Locate the cell with the specified text and output its (x, y) center coordinate. 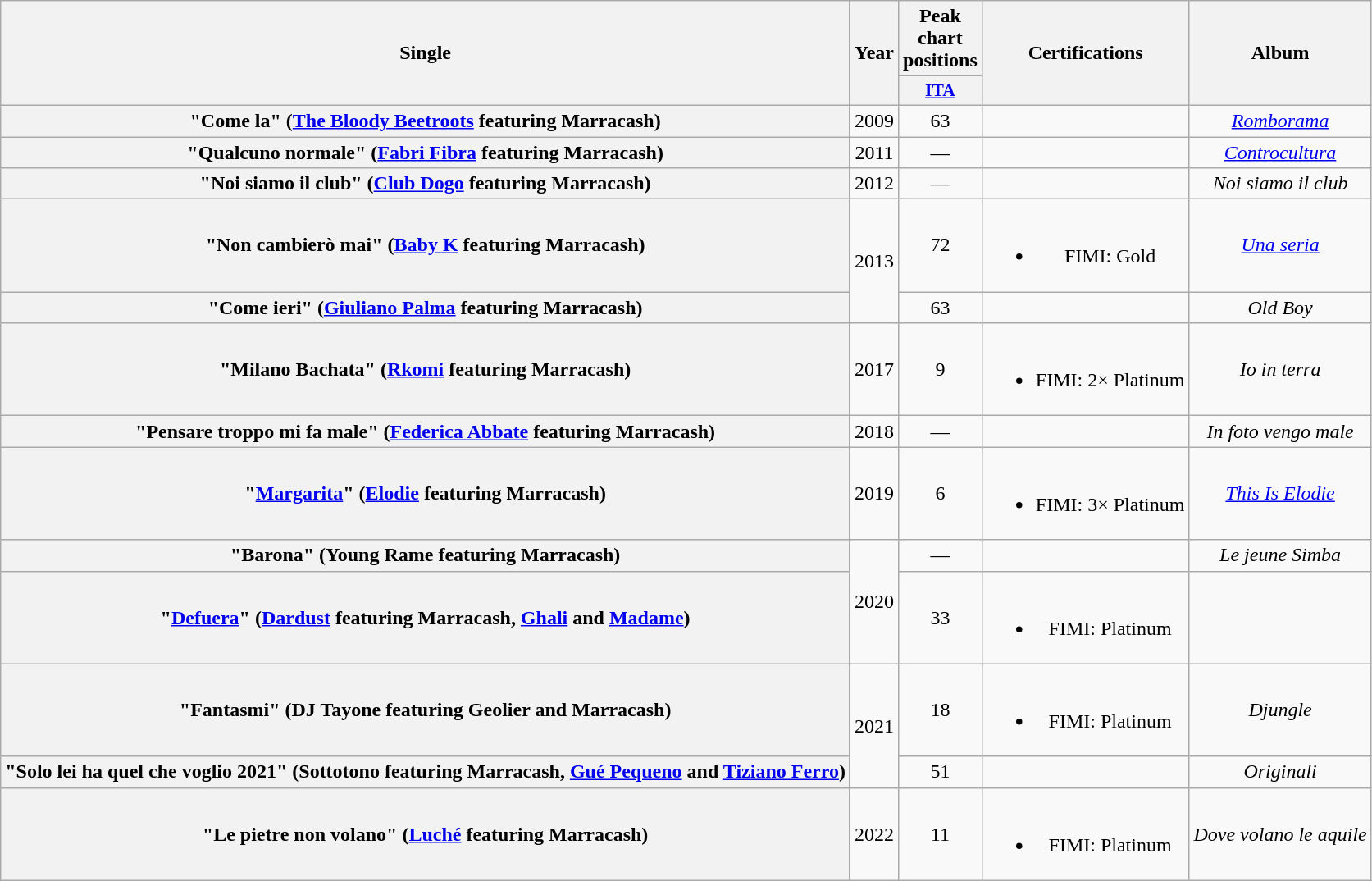
33 (941, 617)
2019 (874, 494)
"Solo lei ha quel che voglio 2021" (Sottotono featuring Marracash, Gué Pequeno and Tiziano Ferro) (426, 772)
2017 (874, 369)
FIMI: 3× Platinum (1086, 494)
2020 (874, 602)
11 (941, 833)
Peak chart positions (941, 39)
"Defuera" (Dardust featuring Marracash, Ghali and Madame) (426, 617)
Io in terra (1280, 369)
FIMI: 2× Platinum (1086, 369)
"Qualcuno normale" (Fabri Fibra featuring Marracash) (426, 152)
"Milano Bachata" (Rkomi featuring Marracash) (426, 369)
Una seria (1280, 246)
"Pensare troppo mi fa male" (Federica Abbate featuring Marracash) (426, 431)
ITA (941, 91)
51 (941, 772)
Noi siamo il club (1280, 184)
2013 (874, 261)
"Noi siamo il club" (Club Dogo featuring Marracash) (426, 184)
"Margarita" (Elodie featuring Marracash) (426, 494)
In foto vengo male (1280, 431)
"Le pietre non volano" (Luché featuring Marracash) (426, 833)
Single (426, 53)
Old Boy (1280, 308)
2012 (874, 184)
Controcultura (1280, 152)
Djungle (1280, 710)
Romborama (1280, 121)
18 (941, 710)
6 (941, 494)
"Come ieri" (Giuliano Palma featuring Marracash) (426, 308)
Certifications (1086, 53)
2021 (874, 725)
"Non cambierò mai" (Baby K featuring Marracash) (426, 246)
2011 (874, 152)
Album (1280, 53)
Originali (1280, 772)
"Barona" (Young Rame featuring Marracash) (426, 555)
Le jeune Simba (1280, 555)
9 (941, 369)
Year (874, 53)
FIMI: Gold (1086, 246)
This Is Elodie (1280, 494)
2018 (874, 431)
"Fantasmi" (DJ Tayone featuring Geolier and Marracash) (426, 710)
"Come la" (The Bloody Beetroots featuring Marracash) (426, 121)
Dove volano le aquile (1280, 833)
72 (941, 246)
2009 (874, 121)
2022 (874, 833)
